Return the (X, Y) coordinate for the center point of the cell that contains the specified text.  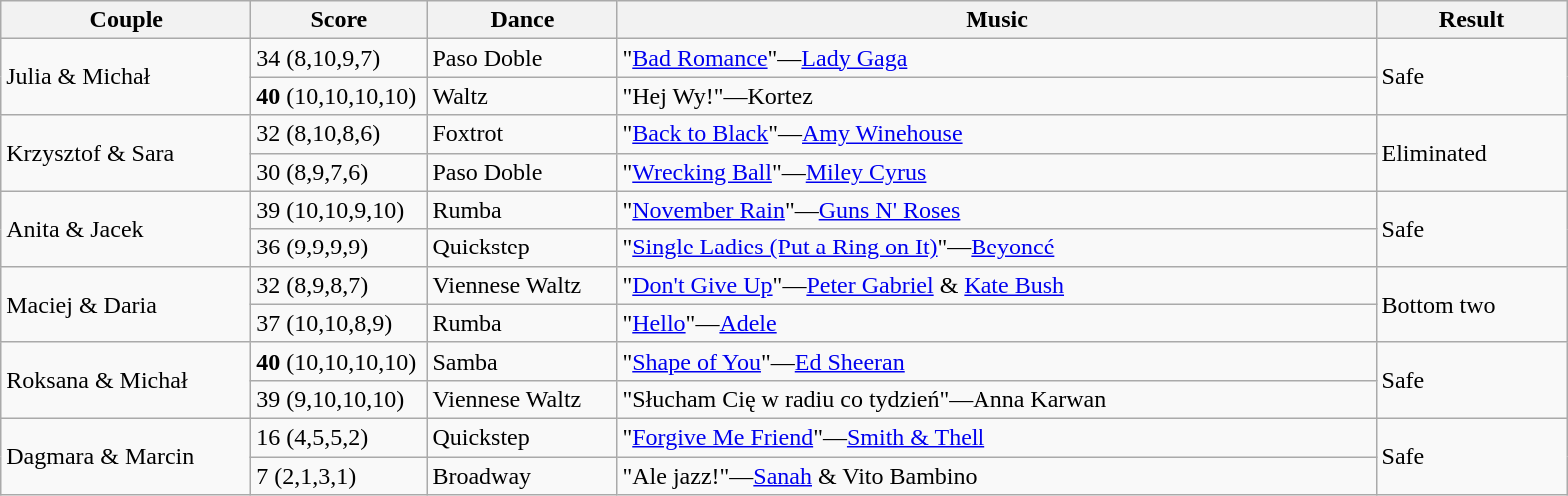
Eliminated (1472, 153)
Waltz (523, 96)
34 (8,10,9,7) (339, 58)
Dance (523, 20)
39 (9,10,10,10) (339, 399)
30 (8,9,7,6) (339, 172)
32 (8,10,8,6) (339, 134)
Anita & Jacek (126, 229)
Foxtrot (523, 134)
39 (10,10,9,10) (339, 210)
36 (9,9,9,9) (339, 248)
Dagmara & Marcin (126, 456)
"Słucham Cię w radiu co tydzień"—Anna Karwan (997, 399)
Krzysztof & Sara (126, 153)
Result (1472, 20)
"Wrecking Ball"—Miley Cyrus (997, 172)
"November Rain"—Guns N' Roses (997, 210)
Julia & Michał (126, 77)
"Don't Give Up"—Peter Gabriel & Kate Bush (997, 285)
"Forgive Me Friend"—Smith & Thell (997, 437)
37 (10,10,8,9) (339, 323)
"Single Ladies (Put a Ring on It)"—Beyoncé (997, 248)
Maciej & Daria (126, 304)
Bottom two (1472, 304)
Broadway (523, 476)
Score (339, 20)
Samba (523, 361)
Music (997, 20)
32 (8,9,8,7) (339, 285)
"Bad Romance"—Lady Gaga (997, 58)
Couple (126, 20)
16 (4,5,5,2) (339, 437)
"Hej Wy!"—Kortez (997, 96)
"Ale jazz!"—Sanah & Vito Bambino (997, 476)
"Back to Black"—Amy Winehouse (997, 134)
7 (2,1,3,1) (339, 476)
"Shape of You"—Ed Sheeran (997, 361)
"Hello"—Adele (997, 323)
Roksana & Michał (126, 380)
